Provide the (X, Y) coordinate of the cell's center where the given text is located.  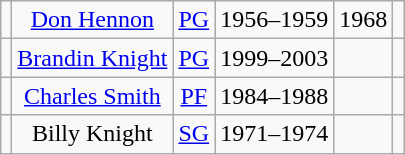
1971–1974 (274, 134)
SG (194, 134)
1968 (364, 20)
1956–1959 (274, 20)
Brandin Knight (92, 58)
1999–2003 (274, 58)
1984–1988 (274, 96)
Billy Knight (92, 134)
Charles Smith (92, 96)
PF (194, 96)
Don Hennon (92, 20)
